Pinpoint the cell where the given text exists, returning its (X, Y) midpoint coordinate. 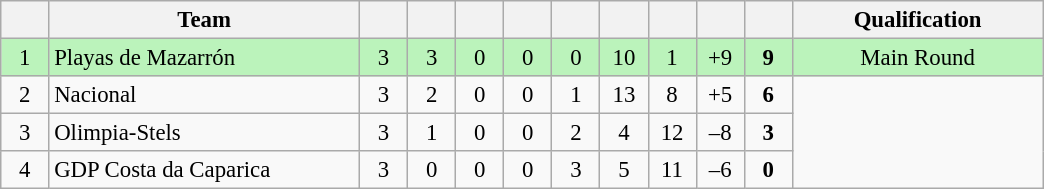
11 (672, 170)
+5 (720, 95)
Main Round (918, 58)
6 (768, 95)
Team (204, 20)
Playas de Mazarrón (204, 58)
–8 (720, 133)
Nacional (204, 95)
5 (624, 170)
10 (624, 58)
13 (624, 95)
8 (672, 95)
Qualification (918, 20)
12 (672, 133)
GDP Costa da Caparica (204, 170)
Olimpia-Stels (204, 133)
–6 (720, 170)
+9 (720, 58)
9 (768, 58)
